Determine the (x, y) coordinate at the center of the cell enclosing the given text.  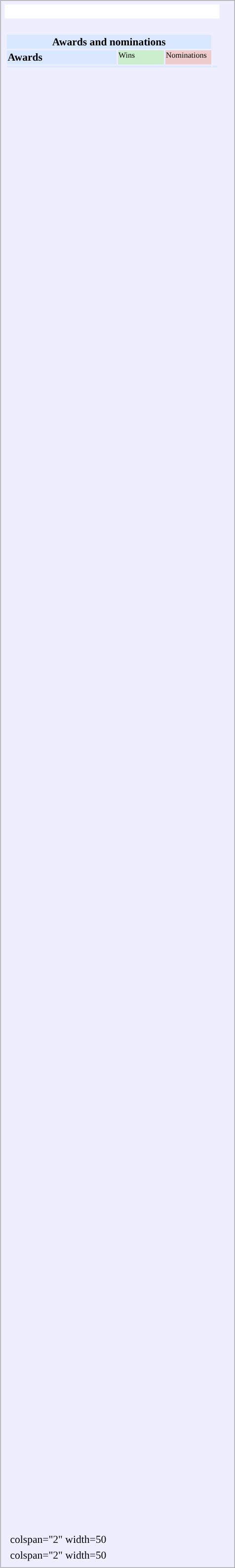
Nominations (189, 57)
Wins (141, 57)
Awards and nominations Awards Wins Nominations (112, 775)
Awards and nominations (109, 41)
Awards (61, 57)
